Find where the given text appears and provide that cell's center as (X, Y) coordinate. 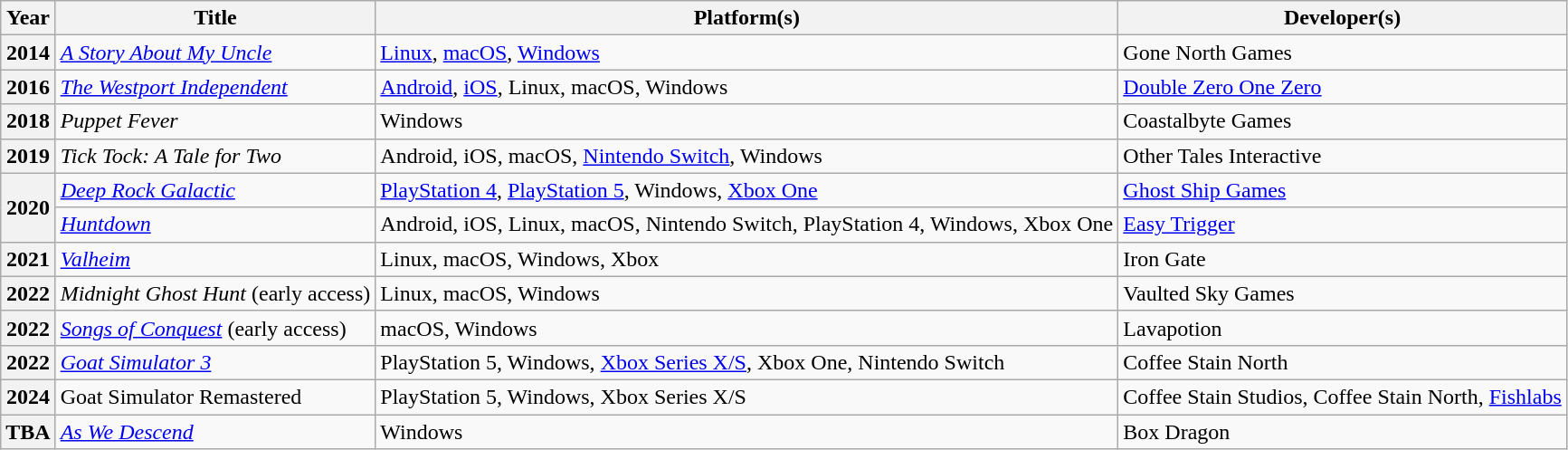
Title (215, 18)
Android, iOS, macOS, Nintendo Switch, Windows (747, 156)
Android, iOS, Linux, macOS, Nintendo Switch, PlayStation 4, Windows, Xbox One (747, 225)
2024 (28, 397)
Easy Trigger (1343, 225)
As We Descend (215, 432)
Ghost Ship Games (1343, 190)
Gone North Games (1343, 53)
Deep Rock Galactic (215, 190)
Vaulted Sky Games (1343, 293)
Year (28, 18)
Iron Gate (1343, 259)
Developer(s) (1343, 18)
Goat Simulator Remastered (215, 397)
Puppet Fever (215, 121)
A Story About My Uncle (215, 53)
Coastalbyte Games (1343, 121)
Valheim (215, 259)
Platform(s) (747, 18)
Songs of Conquest (early access) (215, 328)
Coffee Stain North (1343, 362)
Linux, macOS, Windows, Xbox (747, 259)
TBA (28, 432)
PlayStation 5, Windows, Xbox Series X/S, Xbox One, Nintendo Switch (747, 362)
Other Tales Interactive (1343, 156)
2021 (28, 259)
PlayStation 4, PlayStation 5, Windows, Xbox One (747, 190)
macOS, Windows (747, 328)
Midnight Ghost Hunt (early access) (215, 293)
PlayStation 5, Windows, Xbox Series X/S (747, 397)
Android, iOS, Linux, macOS, Windows (747, 87)
Double Zero One Zero (1343, 87)
Lavapotion (1343, 328)
The Westport Independent (215, 87)
2020 (28, 207)
Goat Simulator 3 (215, 362)
Huntdown (215, 225)
Box Dragon (1343, 432)
2016 (28, 87)
Tick Tock: A Tale for Two (215, 156)
2014 (28, 53)
2018 (28, 121)
2019 (28, 156)
Coffee Stain Studios, Coffee Stain North, Fishlabs (1343, 397)
